Return the (X, Y) coordinate for the center point of the cell that contains the specified text.  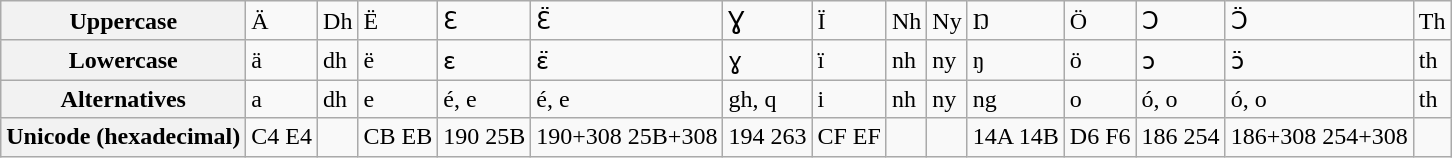
D6 F6 (1100, 137)
Ä (282, 21)
dh (338, 60)
Ɛ̈ (627, 21)
Ɔ (1180, 21)
ng (1016, 99)
th (1432, 60)
t͏h (1432, 99)
Th (1432, 21)
ë (398, 60)
CF EF (849, 137)
194 263 (768, 137)
n͏y (947, 99)
ɛ (484, 60)
186+308 254+308 (1319, 137)
ɣ (768, 60)
Uppercase (124, 21)
gh, q (768, 99)
ɔ̈ (1319, 60)
nh (906, 60)
186 254 (1180, 137)
ö (1100, 60)
C4 E4 (282, 137)
190 25B (484, 137)
ŋ (1016, 60)
Lowercase (124, 60)
ɛ̈ (627, 60)
d͏h (338, 99)
Ɛ (484, 21)
ɔ (1180, 60)
190+308 25B+308 (627, 137)
ä (282, 60)
e (398, 99)
Ŋ (1016, 21)
Ö (1100, 21)
Ɔ̈ (1319, 21)
Ë (398, 21)
Dh (338, 21)
a (282, 99)
ï (849, 60)
Alternatives (124, 99)
ny (947, 60)
Unicode (hexadecimal) (124, 137)
o (1100, 99)
Ï (849, 21)
Ny (947, 21)
n͏h (906, 99)
14A 14B (1016, 137)
i (849, 99)
Nh (906, 21)
CB EB (398, 137)
Ɣ (768, 21)
